Determine the (x, y) coordinate at the center of the cell enclosing the given text.  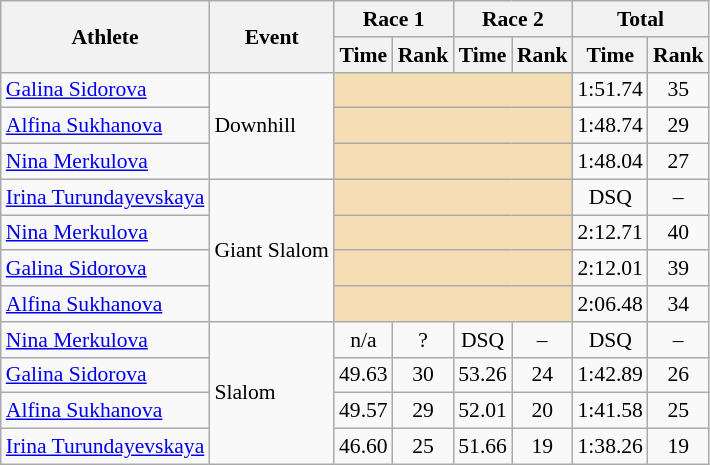
Slalom (272, 393)
39 (678, 269)
Total (640, 19)
52.01 (482, 411)
Race 2 (512, 19)
49.63 (364, 375)
51.66 (482, 447)
26 (678, 375)
1:42.89 (610, 375)
Athlete (106, 36)
46.60 (364, 447)
Race 1 (394, 19)
40 (678, 233)
2:12.01 (610, 269)
35 (678, 90)
34 (678, 304)
53.26 (482, 375)
49.57 (364, 411)
Giant Slalom (272, 250)
1:48.74 (610, 126)
n/a (364, 340)
27 (678, 162)
2:06.48 (610, 304)
30 (424, 375)
2:12.71 (610, 233)
Downhill (272, 126)
24 (542, 375)
Event (272, 36)
20 (542, 411)
1:38.26 (610, 447)
? (424, 340)
1:51.74 (610, 90)
1:41.58 (610, 411)
1:48.04 (610, 162)
